Pinpoint the cell where the given text exists, returning its [x, y] midpoint coordinate. 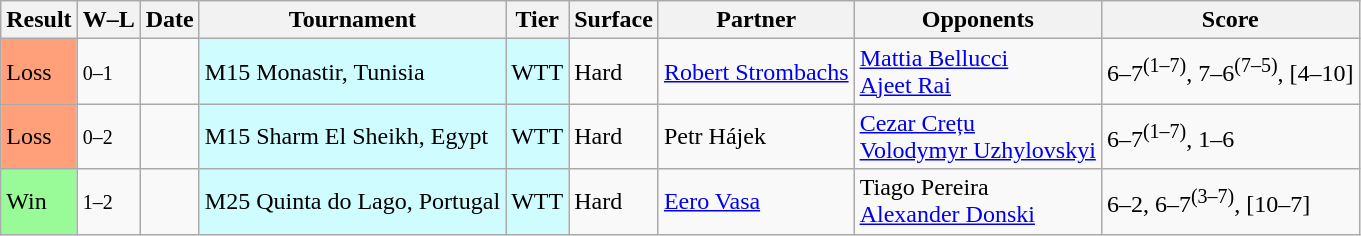
M15 Sharm El Sheikh, Egypt [352, 136]
Result [39, 20]
W–L [108, 20]
Date [170, 20]
Score [1230, 20]
Robert Strombachs [756, 72]
Tournament [352, 20]
6–7(1–7), 1–6 [1230, 136]
Tiago Pereira Alexander Donski [978, 202]
Mattia Bellucci Ajeet Rai [978, 72]
Petr Hájek [756, 136]
Win [39, 202]
1–2 [108, 202]
Surface [614, 20]
M15 Monastir, Tunisia [352, 72]
Eero Vasa [756, 202]
Tier [538, 20]
Partner [756, 20]
6–2, 6–7(3–7), [10–7] [1230, 202]
0–1 [108, 72]
6–7(1–7), 7–6(7–5), [4–10] [1230, 72]
Opponents [978, 20]
Cezar Crețu Volodymyr Uzhylovskyi [978, 136]
0–2 [108, 136]
M25 Quinta do Lago, Portugal [352, 202]
